Extract the (x, y) coordinate from the center of the cell holding the provided text.  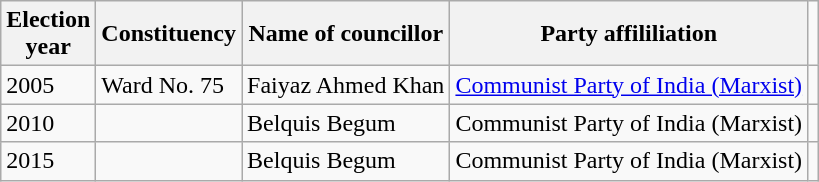
2005 (48, 85)
Election year (48, 34)
Party affililiation (629, 34)
2015 (48, 161)
2010 (48, 123)
Name of councillor (346, 34)
Constituency (169, 34)
Faiyaz Ahmed Khan (346, 85)
Ward No. 75 (169, 85)
